For the text-containing cell, return its midpoint in (x, y) coordinate format. 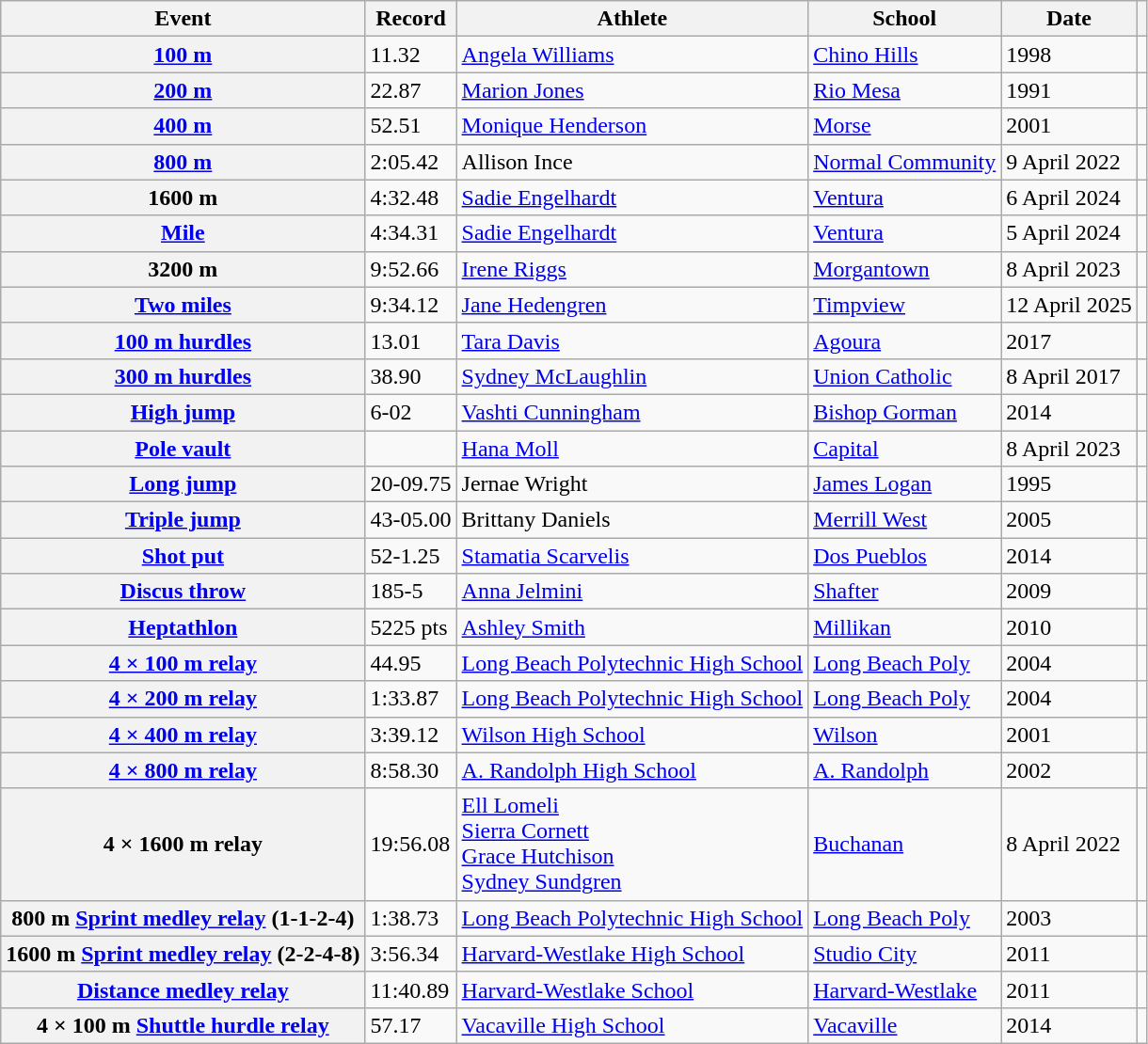
1600 m Sprint medley relay (2-2-4-8) (183, 954)
13.01 (410, 340)
2003 (1069, 918)
9 April 2022 (1069, 162)
3:56.34 (410, 954)
Two miles (183, 305)
Normal Community (905, 162)
Harvard-Westlake School (632, 989)
2005 (1069, 520)
5225 pts (410, 627)
Bishop Gorman (905, 412)
52-1.25 (410, 556)
20-09.75 (410, 484)
Marion Jones (632, 90)
4 × 800 m relay (183, 770)
6 April 2024 (1069, 198)
Vacaville High School (632, 1025)
400 m (183, 126)
9:34.12 (410, 305)
Harvard-Westlake High School (632, 954)
6-02 (410, 412)
8 April 2022 (1069, 845)
Morse (905, 126)
Athlete (632, 19)
Studio City (905, 954)
School (905, 19)
Angela Williams (632, 55)
Discus throw (183, 592)
Jane Hedengren (632, 305)
1998 (1069, 55)
Sydney McLaughlin (632, 376)
Tara Davis (632, 340)
1:33.87 (410, 699)
Ell LomeliSierra CornettGrace HutchisonSydney Sundgren (632, 845)
Ashley Smith (632, 627)
Distance medley relay (183, 989)
Record (410, 19)
Millikan (905, 627)
800 m Sprint medley relay (1-1-2-4) (183, 918)
4:32.48 (410, 198)
Date (1069, 19)
Wilson High School (632, 735)
4 × 100 m Shuttle hurdle relay (183, 1025)
4:34.31 (410, 233)
Harvard-Westlake (905, 989)
12 April 2025 (1069, 305)
Brittany Daniels (632, 520)
38.90 (410, 376)
11:40.89 (410, 989)
9:52.66 (410, 269)
Timpview (905, 305)
800 m (183, 162)
44.95 (410, 663)
Morgantown (905, 269)
Long jump (183, 484)
A. Randolph High School (632, 770)
100 m (183, 55)
1:38.73 (410, 918)
3200 m (183, 269)
3:39.12 (410, 735)
Hana Moll (632, 449)
Mile (183, 233)
Buchanan (905, 845)
Anna Jelmini (632, 592)
4 × 1600 m relay (183, 845)
Irene Riggs (632, 269)
Rio Mesa (905, 90)
2009 (1069, 592)
Agoura (905, 340)
4 × 400 m relay (183, 735)
Merrill West (905, 520)
Stamatia Scarvelis (632, 556)
2:05.42 (410, 162)
1995 (1069, 484)
22.87 (410, 90)
Dos Pueblos (905, 556)
19:56.08 (410, 845)
Pole vault (183, 449)
1991 (1069, 90)
2010 (1069, 627)
5 April 2024 (1069, 233)
52.51 (410, 126)
High jump (183, 412)
Chino Hills (905, 55)
200 m (183, 90)
Vacaville (905, 1025)
11.32 (410, 55)
Monique Henderson (632, 126)
Heptathlon (183, 627)
Wilson (905, 735)
Allison Ince (632, 162)
4 × 100 m relay (183, 663)
Event (183, 19)
185-5 (410, 592)
A. Randolph (905, 770)
Vashti Cunningham (632, 412)
43-05.00 (410, 520)
Shafter (905, 592)
2017 (1069, 340)
300 m hurdles (183, 376)
8:58.30 (410, 770)
Triple jump (183, 520)
Jernae Wright (632, 484)
1600 m (183, 198)
57.17 (410, 1025)
8 April 2017 (1069, 376)
James Logan (905, 484)
4 × 200 m relay (183, 699)
100 m hurdles (183, 340)
Shot put (183, 556)
Capital (905, 449)
2002 (1069, 770)
Union Catholic (905, 376)
